Return [x, y] of the center of cell containing provided text 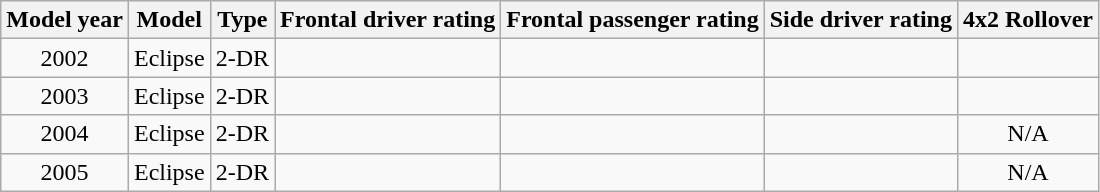
2005 [65, 172]
2002 [65, 58]
2004 [65, 134]
Frontal driver rating [388, 20]
Frontal passenger rating [633, 20]
Model [169, 20]
Type [242, 20]
2003 [65, 96]
4x2 Rollover [1028, 20]
Model year [65, 20]
Side driver rating [860, 20]
